Search for the cell housing the specified text and yield its [x, y] center coordinate. 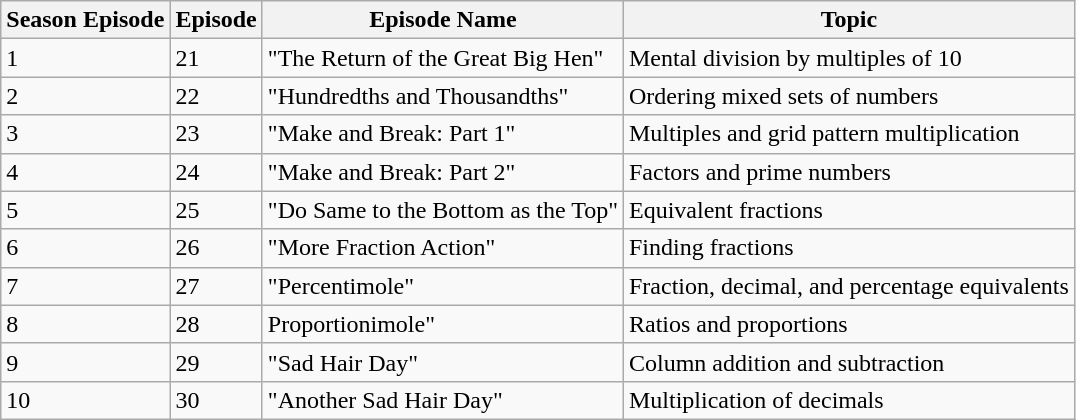
"More Fraction Action" [442, 248]
26 [216, 248]
Episode [216, 20]
"Make and Break: Part 1" [442, 134]
Column addition and subtraction [848, 362]
5 [86, 210]
23 [216, 134]
6 [86, 248]
Fraction, decimal, and percentage equivalents [848, 286]
Season Episode [86, 20]
Episode Name [442, 20]
8 [86, 324]
22 [216, 96]
"Hundredths and Thousandths" [442, 96]
Mental division by multiples of 10 [848, 58]
25 [216, 210]
1 [86, 58]
7 [86, 286]
"Another Sad Hair Day" [442, 400]
Proportionimole" [442, 324]
2 [86, 96]
Topic [848, 20]
"Sad Hair Day" [442, 362]
"The Return of the Great Big Hen" [442, 58]
28 [216, 324]
Factors and prime numbers [848, 172]
9 [86, 362]
29 [216, 362]
Finding fractions [848, 248]
"Percentimole" [442, 286]
30 [216, 400]
Ratios and proportions [848, 324]
10 [86, 400]
Equivalent fractions [848, 210]
24 [216, 172]
Multiples and grid pattern multiplication [848, 134]
3 [86, 134]
"Do Same to the Bottom as the Top" [442, 210]
Ordering mixed sets of numbers [848, 96]
21 [216, 58]
Multiplication of decimals [848, 400]
27 [216, 286]
"Make and Break: Part 2" [442, 172]
4 [86, 172]
